Output the [X, Y] coordinate of the center of the cell containing the given text.  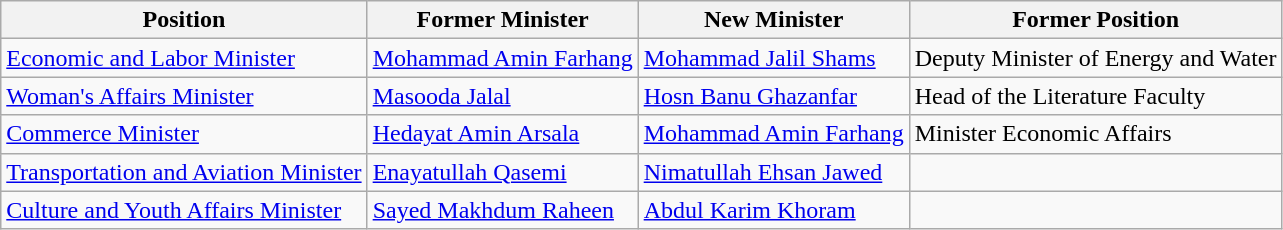
Sayed Makhdum Raheen [502, 210]
Former Minister [502, 20]
Enayatullah Qasemi [502, 172]
Woman's Affairs Minister [184, 96]
Head of the Literature Faculty [1096, 96]
Abdul Karim Khoram [774, 210]
Hosn Banu Ghazanfar [774, 96]
Culture and Youth Affairs Minister [184, 210]
Mohammad Jalil Shams [774, 58]
Former Position [1096, 20]
Deputy Minister of Energy and Water [1096, 58]
New Minister [774, 20]
Minister Economic Affairs [1096, 134]
Position [184, 20]
Transportation and Aviation Minister [184, 172]
Commerce Minister [184, 134]
Hedayat Amin Arsala [502, 134]
Nimatullah Ehsan Jawed [774, 172]
Economic and Labor Minister [184, 58]
Masooda Jalal [502, 96]
